Provide the [x, y] coordinate of the cell's center where the given text is located.  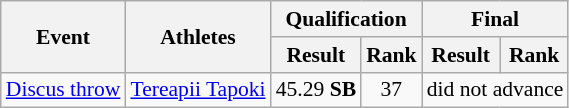
Final [496, 19]
37 [392, 90]
did not advance [496, 90]
Athletes [198, 36]
Tereapii Tapoki [198, 90]
45.29 SB [316, 90]
Event [64, 36]
Qualification [346, 19]
Discus throw [64, 90]
